Return [X, Y] of the center of cell containing provided text 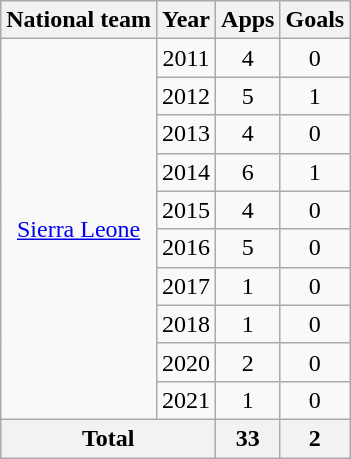
2020 [186, 362]
6 [248, 172]
2021 [186, 400]
Apps [248, 20]
National team [79, 20]
33 [248, 438]
2012 [186, 96]
2018 [186, 324]
2017 [186, 286]
2014 [186, 172]
Goals [315, 20]
Year [186, 20]
Total [108, 438]
2016 [186, 248]
2011 [186, 58]
2015 [186, 210]
Sierra Leone [79, 230]
2013 [186, 134]
